Return the (X, Y) coordinate for the center point of the cell that contains the specified text.  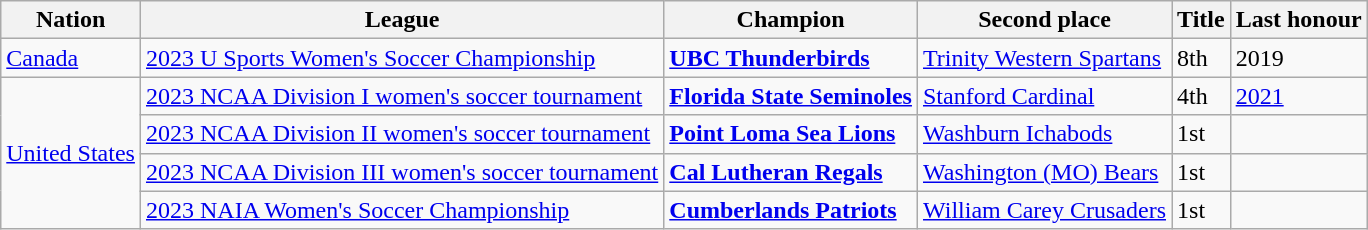
UBC Thunderbirds (791, 58)
Washington (MO) Bears (1044, 172)
Last honour (1298, 20)
2023 NAIA Women's Soccer Championship (402, 210)
Point Loma Sea Lions (791, 134)
2023 NCAA Division II women's soccer tournament (402, 134)
League (402, 20)
Canada (71, 58)
Stanford Cardinal (1044, 96)
2023 U Sports Women's Soccer Championship (402, 58)
Cumberlands Patriots (791, 210)
2021 (1298, 96)
William Carey Crusaders (1044, 210)
8th (1202, 58)
United States (71, 153)
Florida State Seminoles (791, 96)
Nation (71, 20)
2023 NCAA Division III women's soccer tournament (402, 172)
2023 NCAA Division I women's soccer tournament (402, 96)
Title (1202, 20)
Second place (1044, 20)
Trinity Western Spartans (1044, 58)
Champion (791, 20)
Washburn Ichabods (1044, 134)
2019 (1298, 58)
4th (1202, 96)
Cal Lutheran Regals (791, 172)
